Return the [x, y] coordinate for the center point of the cell that contains the specified text.  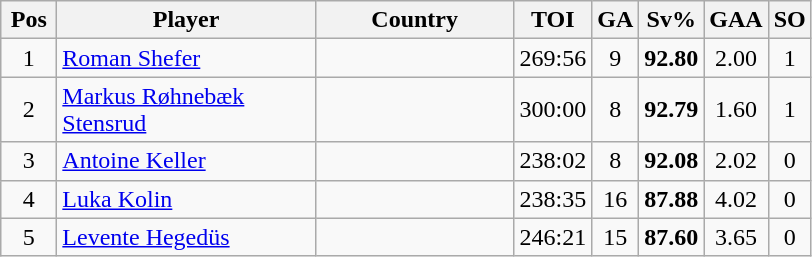
1.60 [736, 110]
3 [29, 161]
Roman Shefer [186, 58]
3.65 [736, 237]
15 [616, 237]
Antoine Keller [186, 161]
87.60 [672, 237]
Country [414, 20]
246:21 [553, 237]
Markus Røhnebæk Stensrud [186, 110]
87.88 [672, 199]
Sv% [672, 20]
SO [790, 20]
Pos [29, 20]
Luka Kolin [186, 199]
9 [616, 58]
Player [186, 20]
269:56 [553, 58]
238:35 [553, 199]
16 [616, 199]
2.02 [736, 161]
238:02 [553, 161]
5 [29, 237]
GAA [736, 20]
2.00 [736, 58]
92.08 [672, 161]
4 [29, 199]
GA [616, 20]
300:00 [553, 110]
TOI [553, 20]
92.80 [672, 58]
4.02 [736, 199]
Levente Hegedüs [186, 237]
2 [29, 110]
92.79 [672, 110]
